Identify which cell holds the provided text, then report its [X, Y] central coordinate. 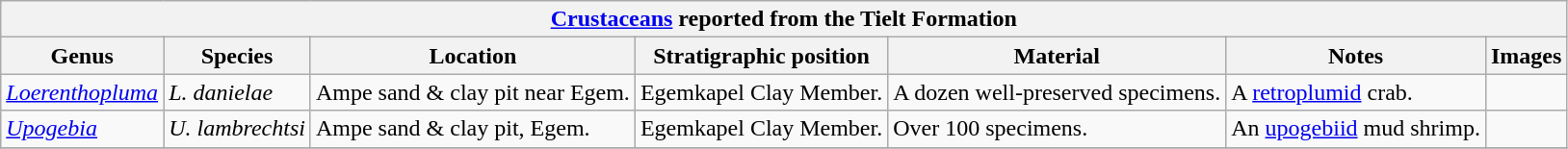
Stratigraphic position [761, 56]
Material [1058, 56]
L. danielae [237, 92]
Upogebia [83, 129]
Species [237, 56]
Images [1526, 56]
Crustaceans reported from the Tielt Formation [784, 19]
U. lambrechtsi [237, 129]
Genus [83, 56]
Notes [1356, 56]
A retroplumid crab. [1356, 92]
Location [472, 56]
Ampe sand & clay pit, Egem. [472, 129]
A dozen well-preserved specimens. [1058, 92]
An upogebiid mud shrimp. [1356, 129]
Ampe sand & clay pit near Egem. [472, 92]
Over 100 specimens. [1058, 129]
Loerenthopluma [83, 92]
